Search for the cell housing the specified text and yield its (X, Y) center coordinate. 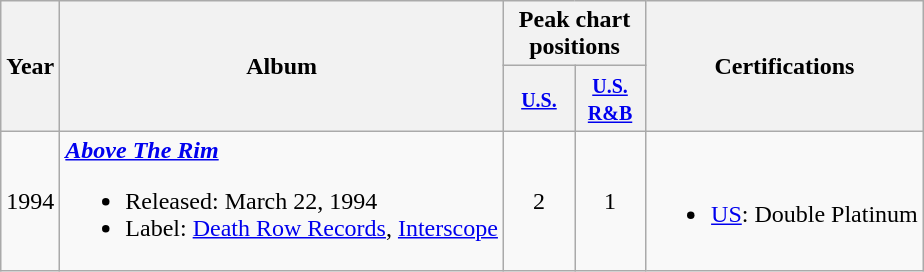
Certifications (785, 66)
Album (282, 66)
1 (610, 201)
Above The RimReleased: March 22, 1994Label: Death Row Records, Interscope (282, 201)
Year (30, 66)
Peak chart positions (574, 34)
US: Double Platinum (785, 201)
1994 (30, 201)
U.S. R&B (610, 98)
2 (538, 201)
U.S. (538, 98)
